Output the [x, y] coordinate of the center of the cell containing the given text.  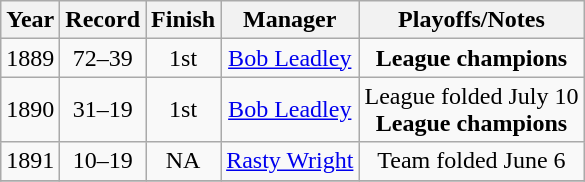
31–19 [103, 110]
Finish [184, 20]
League folded July 10League champions [472, 110]
1891 [30, 161]
Record [103, 20]
Rasty Wright [290, 161]
1889 [30, 58]
Playoffs/Notes [472, 20]
League champions [472, 58]
Year [30, 20]
NA [184, 161]
Manager [290, 20]
72–39 [103, 58]
1890 [30, 110]
Team folded June 6 [472, 161]
10–19 [103, 161]
